Provide the (X, Y) coordinate of the cell's center where the given text is located.  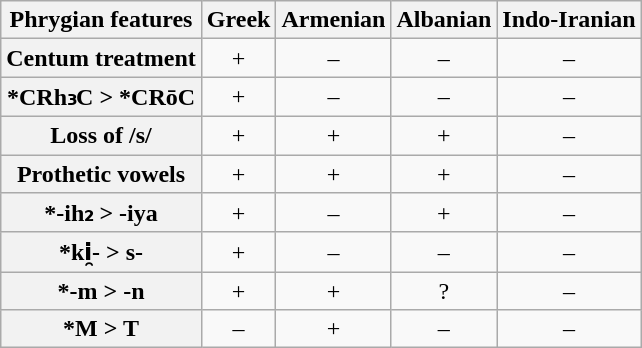
Indo-Iranian (569, 20)
*-ih₂ > -iya (102, 213)
Albanian (444, 20)
Loss of /s/ (102, 135)
Greek (238, 20)
*M > T (102, 329)
Armenian (334, 20)
*ki̯- > s- (102, 252)
Phrygian features (102, 20)
? (444, 291)
Centum treatment (102, 58)
*CRh₃C > *CRōC (102, 97)
*-m > -n (102, 291)
Prothetic vowels (102, 173)
